Capture the cell that displays the provided text and extract its [x, y] central coordinate. 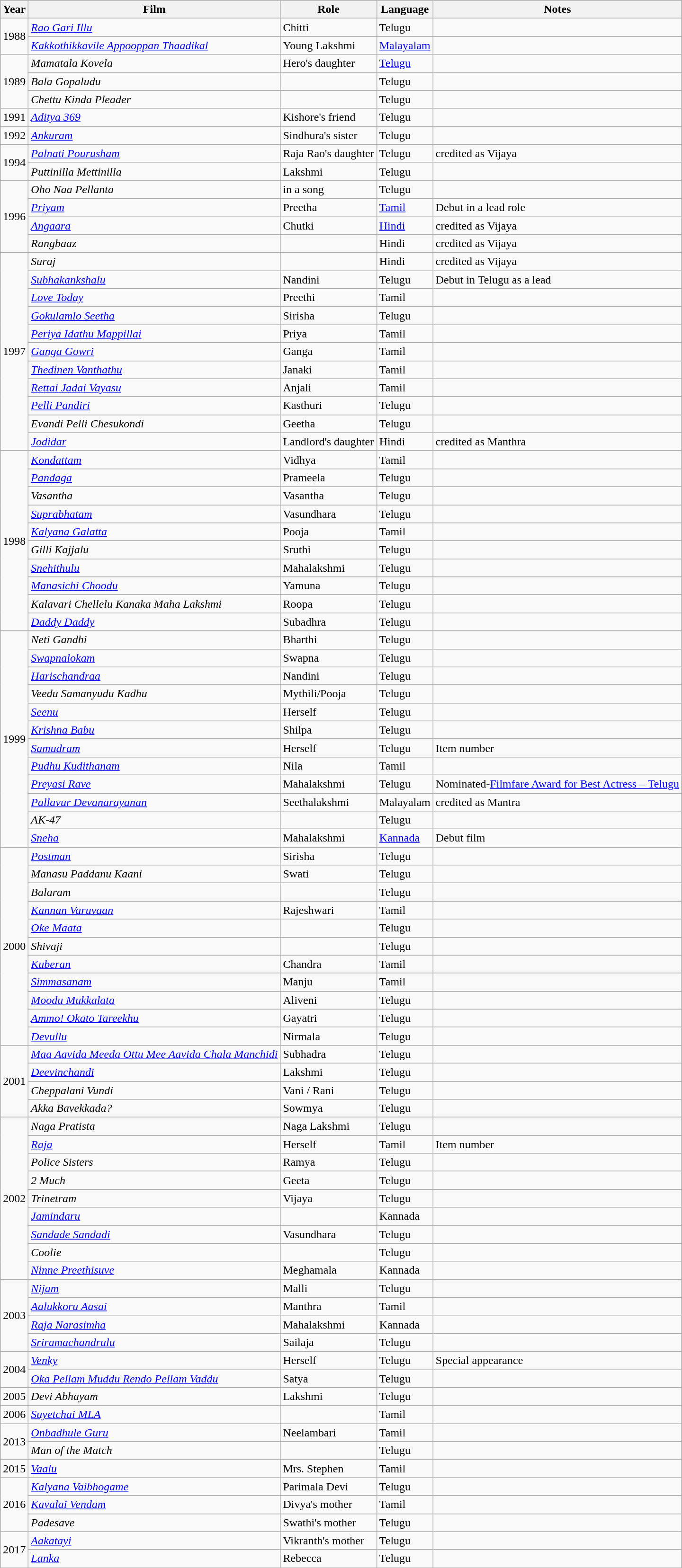
Maa Aavida Meeda Ottu Mee Aavida Chala Manchidi [154, 1054]
Neelambari [329, 1433]
Raja Narasimha [154, 1324]
Kondattam [154, 460]
Postman [154, 856]
Yamuna [329, 586]
1988 [14, 36]
1998 [14, 540]
Preetha [329, 207]
Divya's mother [329, 1505]
Subadhra [329, 622]
Neti Gandhi [154, 640]
Notes [557, 9]
Hero's daughter [329, 63]
Raja Rao's daughter [329, 153]
Simmasanam [154, 982]
Debut in a lead role [557, 207]
Evandi Pelli Chesukondi [154, 424]
Debut in Telugu as a lead [557, 280]
Devi Abhayam [154, 1397]
Rao Gari Illu [154, 27]
Seenu [154, 712]
Bala Gopaludu [154, 81]
Sneha [154, 838]
Padesave [154, 1523]
Roopa [329, 604]
Pooja [329, 532]
Priyam [154, 207]
credited as Manthra [557, 442]
Priya [329, 334]
Kavalai Vendam [154, 1505]
Police Sisters [154, 1162]
Kakkothikkavile Appooppan Thaadikal [154, 45]
2000 [14, 947]
credited as Mantra [557, 802]
Sailaja [329, 1342]
Devullu [154, 1036]
Jamindaru [154, 1216]
Geeta [329, 1180]
Malli [329, 1288]
Suyetchai MLA [154, 1415]
Pallavur Devanarayanan [154, 802]
Vidhya [329, 460]
Man of the Match [154, 1451]
Sruthi [329, 550]
Manju [329, 982]
2002 [14, 1198]
1991 [14, 117]
Rebecca [329, 1559]
Geetha [329, 424]
Naga Lakshmi [329, 1126]
Meghamala [329, 1270]
Kalavari Chellelu Kanaka Maha Lakshmi [154, 604]
Ganga Gowri [154, 352]
2001 [14, 1081]
Film [154, 9]
Harischandraa [154, 676]
Swati [329, 874]
Sriramachandrulu [154, 1342]
Samudram [154, 748]
Ninne Preethisuve [154, 1270]
Suraj [154, 262]
Trinetram [154, 1198]
Oke Maata [154, 928]
2 Much [154, 1180]
Prameela [329, 478]
Kasthuri [329, 406]
Vani / Rani [329, 1090]
Nila [329, 766]
2006 [14, 1415]
Thedinen Vanthathu [154, 370]
2005 [14, 1397]
Preethi [329, 298]
Coolie [154, 1252]
Onbadhule Guru [154, 1433]
Chettu Kinda Pleader [154, 99]
Year [14, 9]
Oka Pellam Muddu Rendo Pellam Vaddu [154, 1379]
Pandaga [154, 478]
Mrs. Stephen [329, 1469]
Aliveni [329, 1000]
Manasu Paddanu Kaani [154, 874]
Swathi's mother [329, 1523]
Nominated-Filmfare Award for Best Actress – Telugu [557, 784]
1994 [14, 162]
Gokulamlo Seetha [154, 316]
Akka Bavekkada? [154, 1108]
Rajeshwari [329, 910]
Aalukkoru Aasai [154, 1306]
Gayatri [329, 1018]
Kalyana Galatta [154, 532]
1999 [14, 739]
Veedu Samanyudu Kadhu [154, 694]
Subhadra [329, 1054]
Debut film [557, 838]
Ganga [329, 352]
Swapna [329, 658]
Landlord's daughter [329, 442]
Vikranth's mother [329, 1541]
Aakatayi [154, 1541]
Raja [154, 1144]
Swapnalokam [154, 658]
Venky [154, 1360]
2013 [14, 1442]
Kalyana Vaibhogame [154, 1487]
Satya [329, 1379]
Parimala Devi [329, 1487]
Vijaya [329, 1198]
2016 [14, 1505]
in a song [329, 189]
Kuberan [154, 964]
Puttinilla Mettinilla [154, 171]
Bharthi [329, 640]
2004 [14, 1369]
Kannan Varuvaan [154, 910]
Subhakankshalu [154, 280]
Shilpa [329, 730]
Special appearance [557, 1360]
Snehithulu [154, 568]
Shivaji [154, 946]
Manthra [329, 1306]
Love Today [154, 298]
Preyasi Rave [154, 784]
1996 [14, 216]
Deevinchandi [154, 1072]
Palnati Pourusham [154, 153]
Rettai Jadai Vayasu [154, 388]
Balaram [154, 892]
AK-47 [154, 820]
1989 [14, 81]
Nijam [154, 1288]
Ramya [329, 1162]
1997 [14, 352]
2017 [14, 1550]
Sindhura's sister [329, 135]
Mamatala Kovela [154, 63]
Manasichi Choodu [154, 586]
Nirmala [329, 1036]
Role [329, 9]
Language [404, 9]
1992 [14, 135]
Aditya 369 [154, 117]
Rangbaaz [154, 244]
Chutki [329, 226]
Young Lakshmi [329, 45]
2015 [14, 1469]
Angaara [154, 226]
Jodidar [154, 442]
Moodu Mukkalata [154, 1000]
Lanka [154, 1559]
Ankuram [154, 135]
Pelli Pandiri [154, 406]
Cheppalani Vundi [154, 1090]
Mythili/Pooja [329, 694]
Anjali [329, 388]
Krishna Babu [154, 730]
Janaki [329, 370]
Kishore's friend [329, 117]
Sowmya [329, 1108]
Naga Pratista [154, 1126]
Oho Naa Pellanta [154, 189]
Chitti [329, 27]
Suprabhatam [154, 514]
Chandra [329, 964]
2003 [14, 1315]
Daddy Daddy [154, 622]
Vaalu [154, 1469]
Sandade Sandadi [154, 1234]
Gilli Kajjalu [154, 550]
Pudhu Kudithanam [154, 766]
Periya Idathu Mappillai [154, 334]
Ammo! Okato Tareekhu [154, 1018]
Seethalakshmi [329, 802]
